Pinpoint the cell where the given text exists, returning its [X, Y] midpoint coordinate. 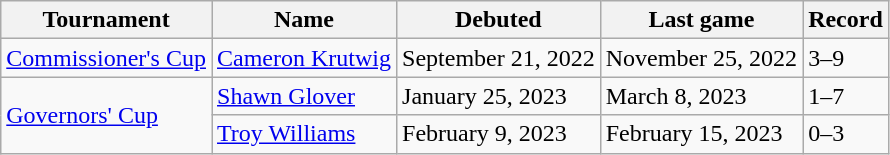
November 25, 2022 [701, 58]
Shawn Glover [304, 96]
February 15, 2023 [701, 134]
Troy Williams [304, 134]
0–3 [846, 134]
February 9, 2023 [499, 134]
September 21, 2022 [499, 58]
Commissioner's Cup [106, 58]
March 8, 2023 [701, 96]
3–9 [846, 58]
1–7 [846, 96]
Last game [701, 20]
January 25, 2023 [499, 96]
Governors' Cup [106, 115]
Tournament [106, 20]
Debuted [499, 20]
Name [304, 20]
Cameron Krutwig [304, 58]
Record [846, 20]
